Extract the [x, y] coordinate from the center of the cell holding the provided text.  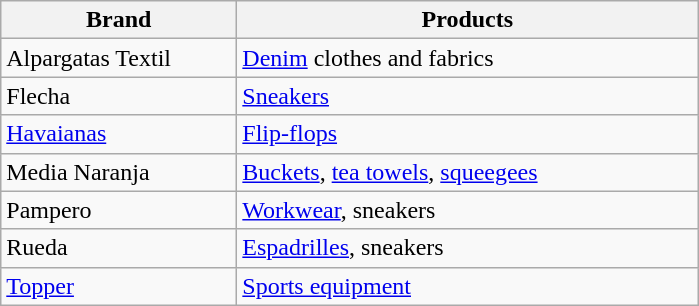
Topper [119, 286]
Brand [119, 20]
Sneakers [468, 96]
Flip-flops [468, 134]
Media Naranja [119, 172]
Pampero [119, 210]
Denim clothes and fabrics [468, 58]
Rueda [119, 248]
Buckets, tea towels, squeegees [468, 172]
Workwear, sneakers [468, 210]
Flecha [119, 96]
Espadrilles, sneakers [468, 248]
Alpargatas Textil [119, 58]
Sports equipment [468, 286]
Products [468, 20]
Havaianas [119, 134]
